Identify which cell holds the provided text, then report its (x, y) central coordinate. 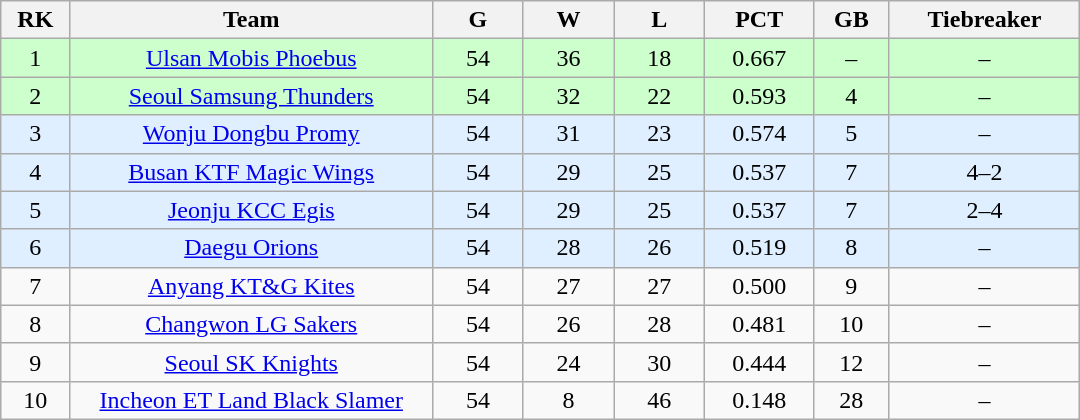
0.593 (760, 96)
Busan KTF Magic Wings (252, 172)
30 (660, 362)
4–2 (984, 172)
2 (36, 96)
31 (568, 134)
Seoul Samsung Thunders (252, 96)
Incheon ET Land Black Slamer (252, 400)
GB (852, 20)
12 (852, 362)
36 (568, 58)
0.481 (760, 324)
23 (660, 134)
18 (660, 58)
24 (568, 362)
PCT (760, 20)
0.574 (760, 134)
1 (36, 58)
0.667 (760, 58)
0.519 (760, 248)
Seoul SK Knights (252, 362)
Wonju Dongbu Promy (252, 134)
Ulsan Mobis Phoebus (252, 58)
0.444 (760, 362)
Jeonju KCC Egis (252, 210)
3 (36, 134)
6 (36, 248)
0.500 (760, 286)
Daegu Orions (252, 248)
22 (660, 96)
0.148 (760, 400)
Team (252, 20)
2–4 (984, 210)
L (660, 20)
RK (36, 20)
46 (660, 400)
Anyang KT&G Kites (252, 286)
Changwon LG Sakers (252, 324)
Tiebreaker (984, 20)
W (568, 20)
G (478, 20)
32 (568, 96)
